Output the [x, y] coordinate of the center of the cell containing the given text.  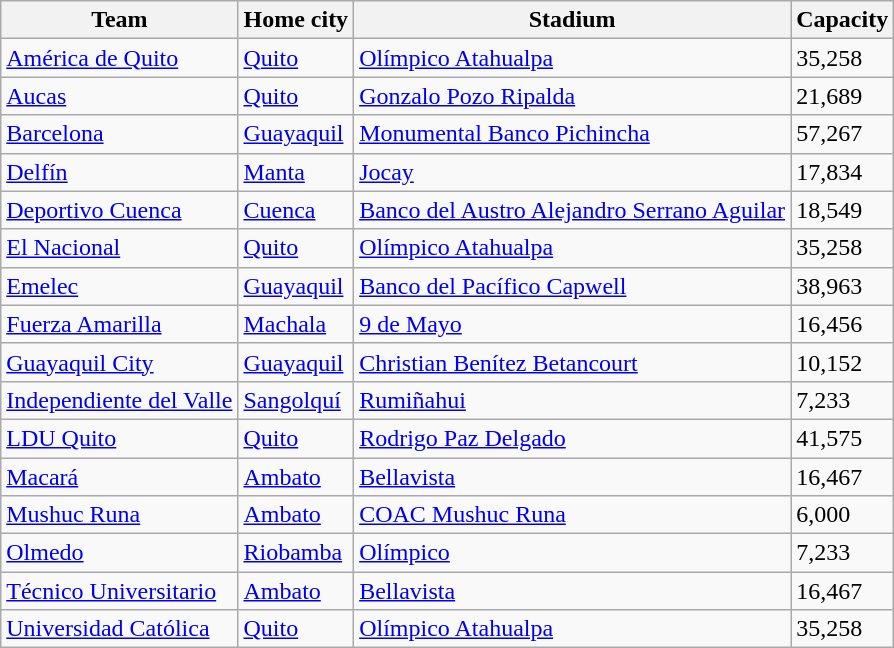
COAC Mushuc Runa [572, 515]
Universidad Católica [120, 629]
Independiente del Valle [120, 400]
Olímpico [572, 553]
6,000 [842, 515]
Gonzalo Pozo Ripalda [572, 96]
10,152 [842, 362]
LDU Quito [120, 438]
21,689 [842, 96]
Riobamba [296, 553]
Delfín [120, 172]
El Nacional [120, 248]
Machala [296, 324]
Fuerza Amarilla [120, 324]
Team [120, 20]
18,549 [842, 210]
Home city [296, 20]
9 de Mayo [572, 324]
Monumental Banco Pichincha [572, 134]
Manta [296, 172]
Olmedo [120, 553]
Banco del Pacífico Capwell [572, 286]
16,456 [842, 324]
Guayaquil City [120, 362]
Jocay [572, 172]
Mushuc Runa [120, 515]
Macará [120, 477]
Barcelona [120, 134]
38,963 [842, 286]
Aucas [120, 96]
América de Quito [120, 58]
Stadium [572, 20]
57,267 [842, 134]
Emelec [120, 286]
Sangolquí [296, 400]
Deportivo Cuenca [120, 210]
17,834 [842, 172]
Rodrigo Paz Delgado [572, 438]
Técnico Universitario [120, 591]
Capacity [842, 20]
Rumiñahui [572, 400]
Banco del Austro Alejandro Serrano Aguilar [572, 210]
41,575 [842, 438]
Christian Benítez Betancourt [572, 362]
Cuenca [296, 210]
